Output the (x, y) coordinate of the center of the cell containing the given text.  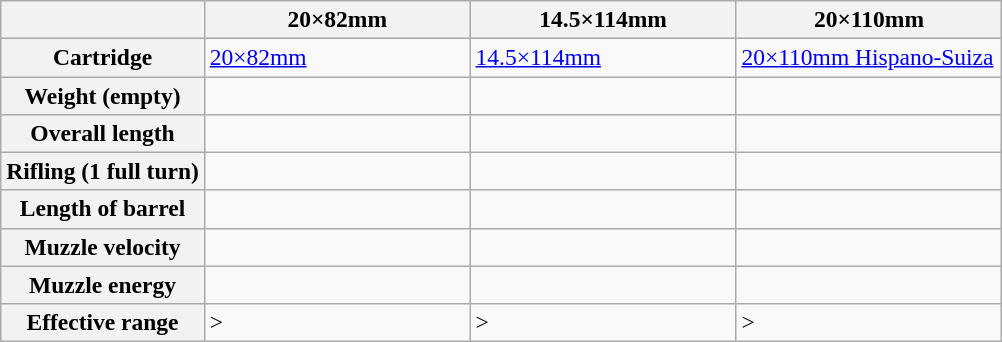
20×110mm Hispano-Suiza (869, 57)
Effective range (103, 322)
Weight (empty) (103, 95)
20×110mm (869, 19)
Rifling (1 full turn) (103, 171)
Muzzle energy (103, 285)
Cartridge (103, 57)
Length of barrel (103, 209)
Overall length (103, 133)
Muzzle velocity (103, 247)
